Return [X, Y] of the center of cell containing provided text 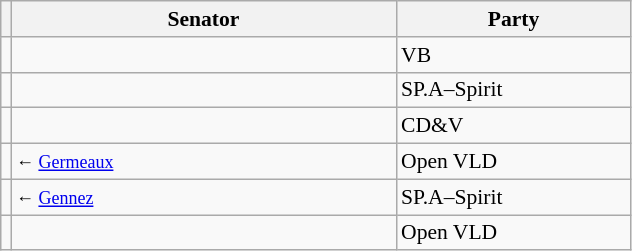
← Gennez [204, 197]
Senator [204, 19]
CD&V [514, 126]
Party [514, 19]
← Germeaux [204, 162]
VB [514, 55]
